For the text-containing cell, return its midpoint in [X, Y] coordinate format. 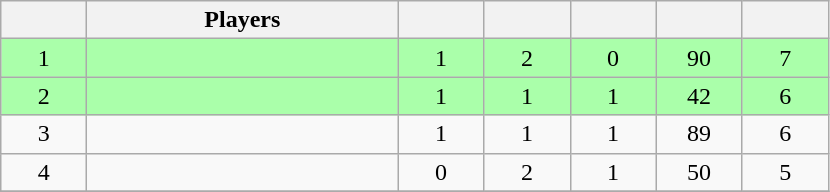
90 [699, 58]
3 [44, 134]
50 [699, 172]
7 [785, 58]
Players [242, 20]
5 [785, 172]
42 [699, 96]
89 [699, 134]
4 [44, 172]
